Locate the cell with the specified text and output its (X, Y) center coordinate. 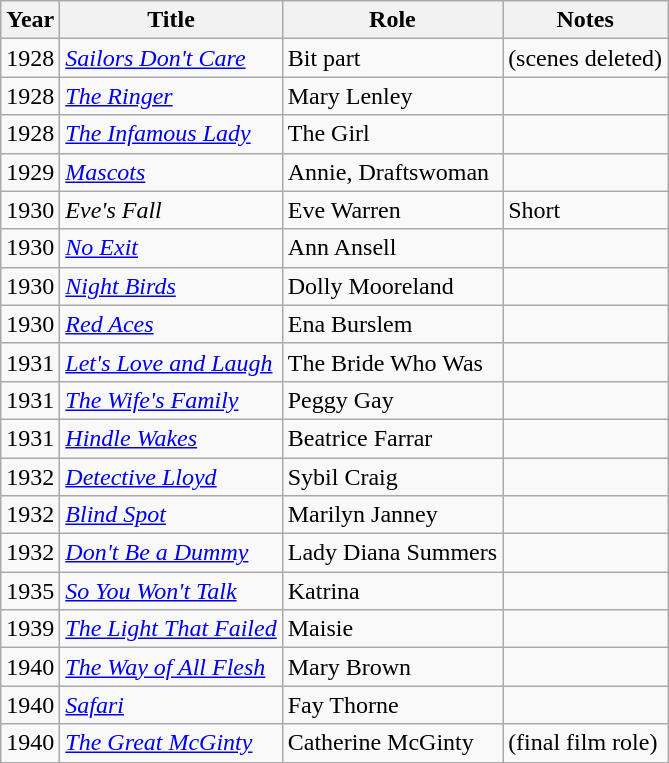
Mary Brown (392, 667)
The Infamous Lady (171, 134)
Short (586, 210)
Detective Lloyd (171, 477)
Let's Love and Laugh (171, 362)
Catherine McGinty (392, 743)
Fay Thorne (392, 705)
Ann Ansell (392, 248)
Eve Warren (392, 210)
Peggy Gay (392, 400)
1935 (30, 591)
(final film role) (586, 743)
1929 (30, 172)
Year (30, 20)
Title (171, 20)
Marilyn Janney (392, 515)
Notes (586, 20)
Sybil Craig (392, 477)
The Wife's Family (171, 400)
Blind Spot (171, 515)
Red Aces (171, 324)
Role (392, 20)
The Girl (392, 134)
Dolly Mooreland (392, 286)
Safari (171, 705)
The Great McGinty (171, 743)
Bit part (392, 58)
Maisie (392, 629)
Eve's Fall (171, 210)
1939 (30, 629)
Beatrice Farrar (392, 438)
Lady Diana Summers (392, 553)
The Ringer (171, 96)
Hindle Wakes (171, 438)
No Exit (171, 248)
The Way of All Flesh (171, 667)
Sailors Don't Care (171, 58)
The Light That Failed (171, 629)
Don't Be a Dummy (171, 553)
Annie, Draftswoman (392, 172)
Mary Lenley (392, 96)
The Bride Who Was (392, 362)
So You Won't Talk (171, 591)
Ena Burslem (392, 324)
Katrina (392, 591)
Mascots (171, 172)
Night Birds (171, 286)
(scenes deleted) (586, 58)
